Determine the (X, Y) coordinate at the center of the cell enclosing the given text.  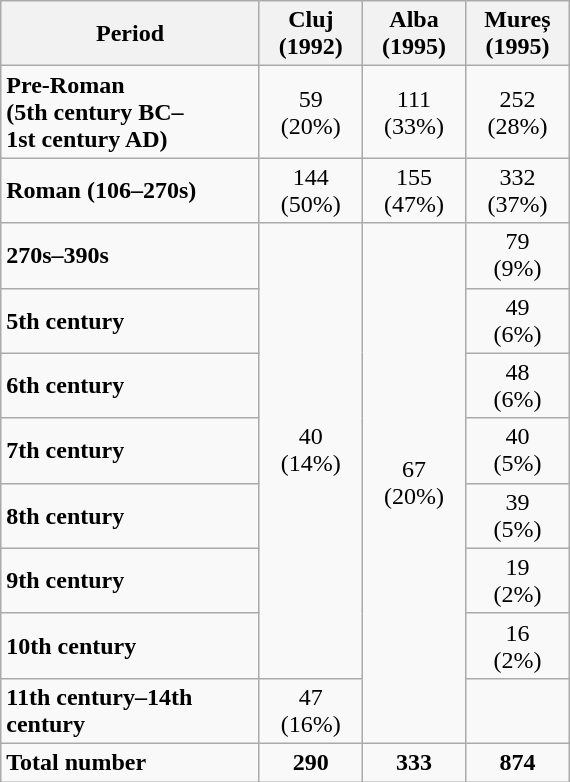
8th century (130, 516)
6th century (130, 386)
332(37%) (518, 190)
874 (518, 762)
67(20%) (414, 483)
19(2%) (518, 580)
Period (130, 34)
39(5%) (518, 516)
Cluj(1992) (310, 34)
270s–390s (130, 256)
11th century–14th century (130, 710)
290 (310, 762)
Pre-Roman (5th century BC–1st century AD) (130, 112)
Total number (130, 762)
Roman (106–270s) (130, 190)
252(28%) (518, 112)
9th century (130, 580)
49(6%) (518, 320)
Mureș(1995) (518, 34)
155(47%) (414, 190)
Alba(1995) (414, 34)
79(9%) (518, 256)
10th century (130, 646)
5th century (130, 320)
59(20%) (310, 112)
7th century (130, 450)
40(14%) (310, 450)
16(2%) (518, 646)
48(6%) (518, 386)
144(50%) (310, 190)
111(33%) (414, 112)
47(16%) (310, 710)
40(5%) (518, 450)
333 (414, 762)
